Capture the cell that displays the provided text and extract its [x, y] central coordinate. 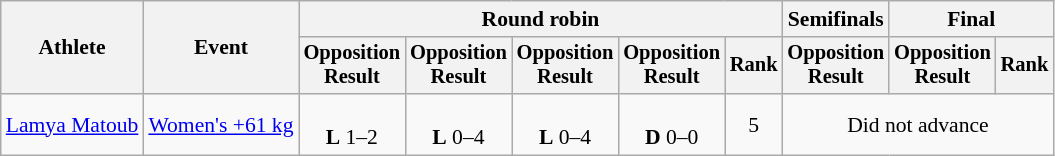
L 1–2 [352, 124]
Lamya Matoub [72, 124]
Semifinals [836, 19]
5 [754, 124]
Women's +61 kg [220, 124]
Event [220, 48]
D 0–0 [672, 124]
Round robin [541, 19]
Athlete [72, 48]
Final [971, 19]
Did not advance [918, 124]
